Find where the given text appears and provide that cell's center as [x, y] coordinate. 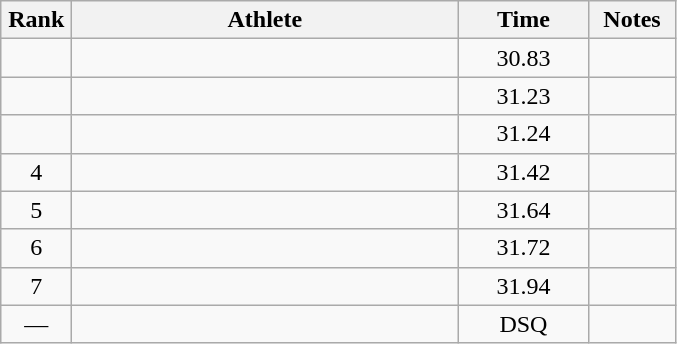
31.64 [524, 210]
31.23 [524, 96]
6 [36, 248]
31.24 [524, 134]
4 [36, 172]
Notes [632, 20]
31.42 [524, 172]
Rank [36, 20]
7 [36, 286]
— [36, 324]
DSQ [524, 324]
31.72 [524, 248]
5 [36, 210]
Time [524, 20]
30.83 [524, 58]
31.94 [524, 286]
Athlete [265, 20]
